Return the (X, Y) coordinate for the center point of the cell that contains the specified text.  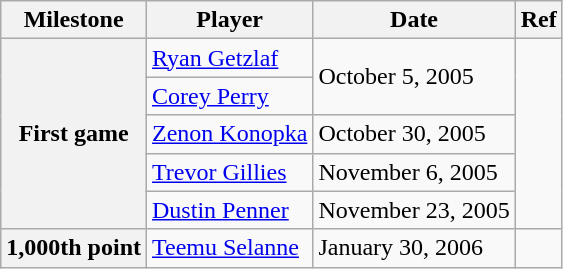
Zenon Konopka (230, 134)
Dustin Penner (230, 210)
Date (414, 20)
First game (74, 134)
November 23, 2005 (414, 210)
October 30, 2005 (414, 134)
Ryan Getzlaf (230, 58)
Corey Perry (230, 96)
January 30, 2006 (414, 248)
Ref (538, 20)
Teemu Selanne (230, 248)
Trevor Gillies (230, 172)
October 5, 2005 (414, 77)
Milestone (74, 20)
1,000th point (74, 248)
November 6, 2005 (414, 172)
Player (230, 20)
